Identify which cell holds the provided text, then report its [x, y] central coordinate. 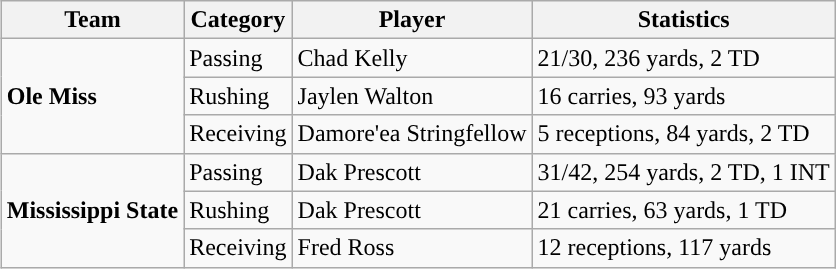
Damore'ea Stringfellow [412, 134]
21/30, 236 yards, 2 TD [684, 58]
Statistics [684, 20]
Chad Kelly [412, 58]
21 carries, 63 yards, 1 TD [684, 210]
Jaylen Walton [412, 96]
Mississippi State [92, 210]
Category [238, 20]
5 receptions, 84 yards, 2 TD [684, 134]
Team [92, 20]
Fred Ross [412, 248]
16 carries, 93 yards [684, 96]
31/42, 254 yards, 2 TD, 1 INT [684, 172]
12 receptions, 117 yards [684, 248]
Player [412, 20]
Ole Miss [92, 96]
